Find where the given text appears and provide that cell's center as (x, y) coordinate. 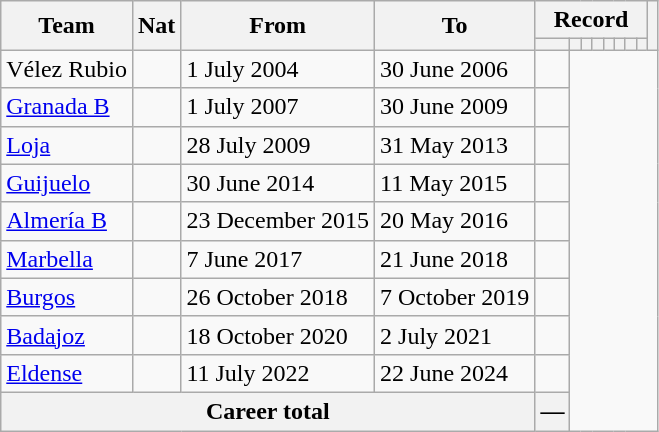
From (278, 26)
31 May 2013 (455, 145)
Marbella (67, 259)
18 October 2020 (278, 335)
— (552, 411)
Eldense (67, 373)
11 July 2022 (278, 373)
1 July 2007 (278, 107)
7 October 2019 (455, 297)
20 May 2016 (455, 221)
2 July 2021 (455, 335)
To (455, 26)
Nat (156, 26)
30 June 2006 (455, 69)
Almería B (67, 221)
Badajoz (67, 335)
1 July 2004 (278, 69)
Record (591, 20)
Team (67, 26)
23 December 2015 (278, 221)
11 May 2015 (455, 183)
30 June 2009 (455, 107)
Career total (268, 411)
22 June 2024 (455, 373)
7 June 2017 (278, 259)
Burgos (67, 297)
28 July 2009 (278, 145)
21 June 2018 (455, 259)
30 June 2014 (278, 183)
26 October 2018 (278, 297)
Guijuelo (67, 183)
Vélez Rubio (67, 69)
Granada B (67, 107)
Loja (67, 145)
